Provide the [X, Y] coordinate of the cell's center where the given text is located.  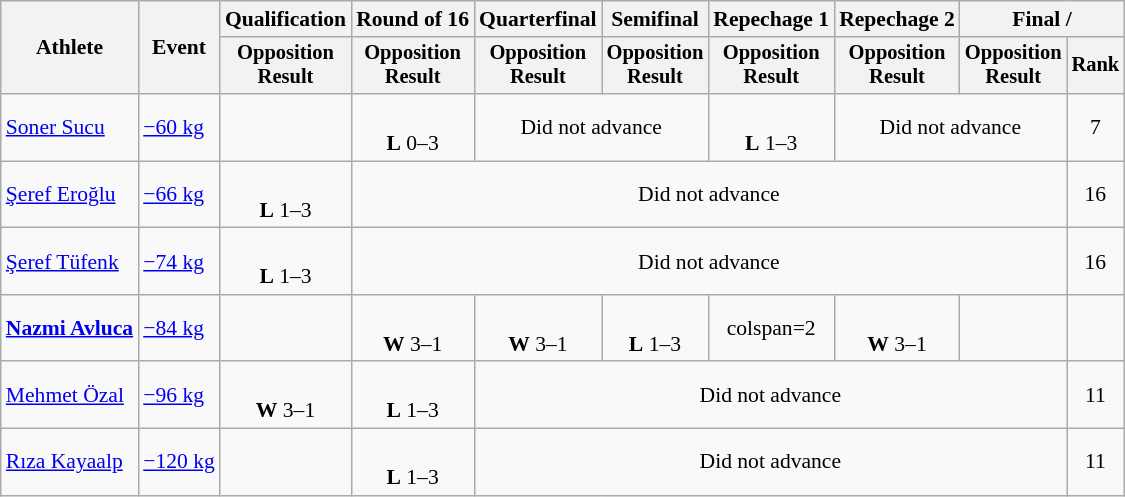
−60 kg [179, 128]
Qualification [286, 19]
Repechage 1 [771, 19]
colspan=2 [771, 328]
Semifinal [656, 19]
Şeref Tüfenk [70, 262]
−74 kg [179, 262]
Rank [1096, 66]
Rıza Kayaalp [70, 462]
−66 kg [179, 194]
Repechage 2 [897, 19]
Athlete [70, 48]
Round of 16 [412, 19]
7 [1096, 128]
−96 kg [179, 396]
−120 kg [179, 462]
−84 kg [179, 328]
Final / [1042, 19]
Event [179, 48]
Quarterfinal [538, 19]
Mehmet Özal [70, 396]
Nazmi Avluca [70, 328]
Şeref Eroğlu [70, 194]
Soner Sucu [70, 128]
L 0–3 [412, 128]
